Identify which cell holds the provided text, then report its [x, y] central coordinate. 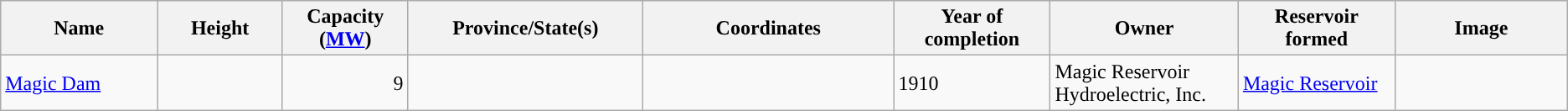
Province/State(s) [526, 29]
Name [79, 29]
Reservoir formed [1317, 29]
Height [220, 29]
Year of completion [972, 29]
Magic Dam [79, 82]
Magic Reservoir [1317, 82]
Image [1481, 29]
9 [345, 82]
1910 [972, 82]
Owner [1144, 29]
Coordinates [769, 29]
Capacity (MW) [345, 29]
Magic Reservoir Hydroelectric, Inc. [1144, 82]
